Find where the given text appears and provide that cell's center as [x, y] coordinate. 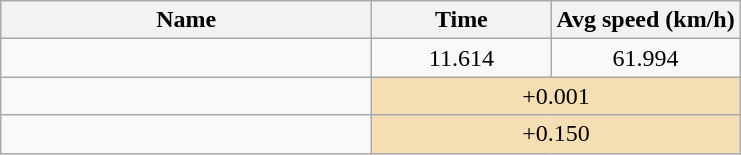
61.994 [646, 58]
Avg speed (km/h) [646, 20]
Time [462, 20]
Name [186, 20]
11.614 [462, 58]
+0.150 [556, 134]
+0.001 [556, 96]
